Scan for the cell matching the given text and deliver its [X, Y] coordinate at center. 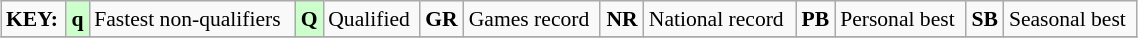
Fastest non-qualifiers [192, 19]
Personal best [900, 19]
Q [309, 19]
GR [442, 19]
Qualified [371, 19]
Seasonal best [1070, 19]
National record [720, 19]
SB [985, 19]
PB [816, 19]
q [78, 19]
NR [622, 19]
KEY: [34, 19]
Games record [532, 19]
